Return the [X, Y] coordinate for the center point of the cell that contains the specified text.  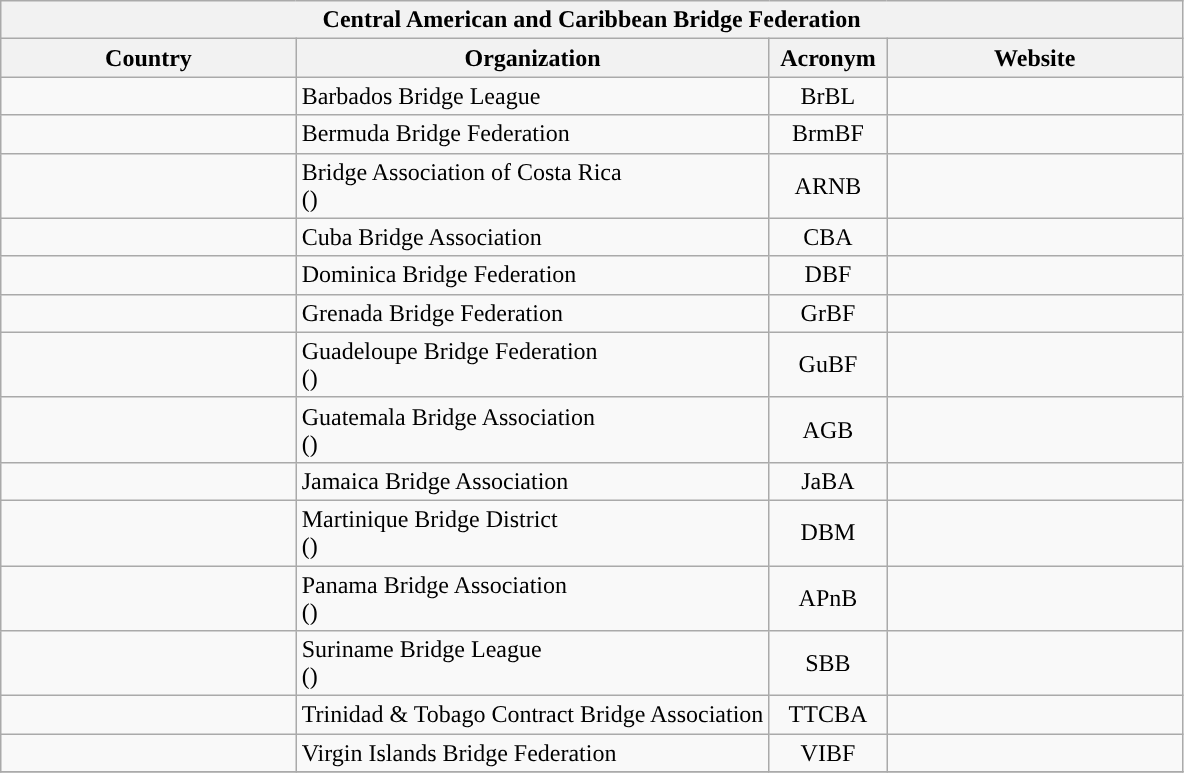
GuBF [828, 364]
Bridge Association of Costa Rica() [532, 186]
BrBL [828, 96]
Trinidad & Tobago Contract Bridge Association [532, 715]
SBB [828, 664]
GrBF [828, 313]
Acronym [828, 58]
DBM [828, 532]
DBF [828, 275]
ARNB [828, 186]
Jamaica Bridge Association [532, 481]
Website [1034, 58]
Suriname Bridge League() [532, 664]
VIBF [828, 753]
TTCBA [828, 715]
Organization [532, 58]
Barbados Bridge League [532, 96]
Guadeloupe Bridge Federation() [532, 364]
Guatemala Bridge Association() [532, 430]
JaBA [828, 481]
BrmBF [828, 134]
Bermuda Bridge Federation [532, 134]
Cuba Bridge Association [532, 237]
Central American and Caribbean Bridge Federation [592, 20]
Panama Bridge Association() [532, 598]
APnB [828, 598]
Dominica Bridge Federation [532, 275]
AGB [828, 430]
CBA [828, 237]
Virgin Islands Bridge Federation [532, 753]
Grenada Bridge Federation [532, 313]
Country [148, 58]
Martinique Bridge District() [532, 532]
